Scan for the cell matching the given text and deliver its (x, y) coordinate at center. 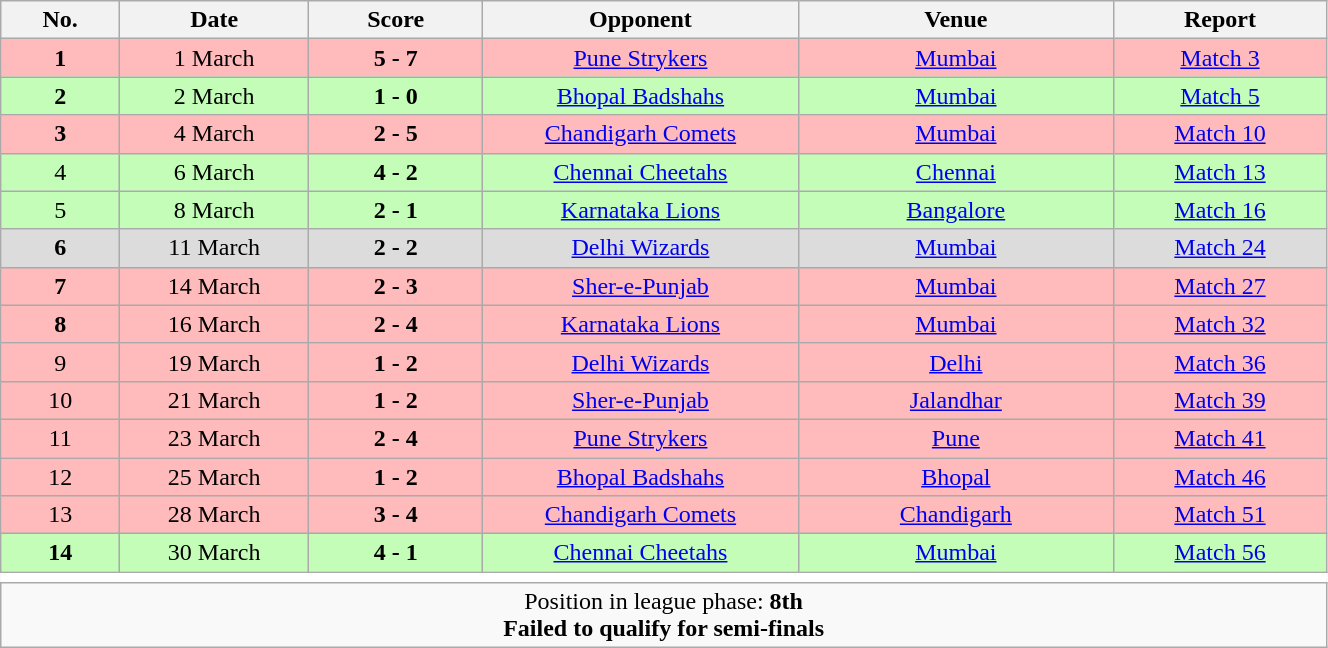
16 March (214, 324)
4 (60, 172)
2 - 5 (396, 134)
Chennai (956, 172)
9 (60, 362)
Bhopal (956, 477)
6 (60, 248)
2 - 3 (396, 286)
No. (60, 20)
10 (60, 400)
8 March (214, 210)
1 March (214, 58)
Match 16 (1220, 210)
19 March (214, 362)
23 March (214, 438)
Score (396, 20)
14 (60, 553)
Match 36 (1220, 362)
Match 5 (1220, 96)
Match 13 (1220, 172)
11 March (214, 248)
Pune (956, 438)
4 - 1 (396, 553)
4 March (214, 134)
30 March (214, 553)
2 - 1 (396, 210)
Delhi (956, 362)
Match 3 (1220, 58)
Match 32 (1220, 324)
2 - 2 (396, 248)
Report (1220, 20)
6 March (214, 172)
2 (60, 96)
4 - 2 (396, 172)
5 - 7 (396, 58)
Match 46 (1220, 477)
28 March (214, 515)
11 (60, 438)
Jalandhar (956, 400)
Match 24 (1220, 248)
Match 27 (1220, 286)
3 (60, 134)
25 March (214, 477)
12 (60, 477)
Bangalore (956, 210)
Venue (956, 20)
14 March (214, 286)
Match 39 (1220, 400)
3 - 4 (396, 515)
1 - 0 (396, 96)
21 March (214, 400)
Match 51 (1220, 515)
13 (60, 515)
Match 10 (1220, 134)
Position in league phase: 8thFailed to qualify for semi-finals (664, 616)
7 (60, 286)
1 (60, 58)
2 March (214, 96)
8 (60, 324)
Match 56 (1220, 553)
Match 41 (1220, 438)
Chandigarh (956, 515)
Date (214, 20)
Opponent (640, 20)
5 (60, 210)
